Return the [X, Y] coordinate for the center point of the cell that contains the specified text.  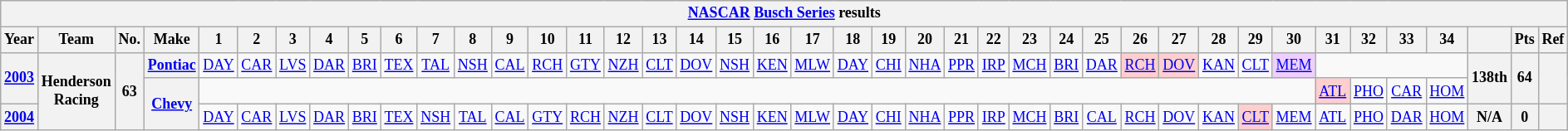
32 [1369, 40]
No. [130, 40]
N/A [1490, 116]
8 [472, 40]
21 [962, 40]
5 [364, 40]
6 [399, 40]
63 [130, 91]
0 [1524, 116]
27 [1179, 40]
12 [623, 40]
15 [735, 40]
Make [171, 40]
11 [586, 40]
25 [1102, 40]
3 [292, 40]
Ref [1553, 40]
28 [1219, 40]
NASCAR Busch Series results [784, 13]
4 [329, 40]
9 [510, 40]
13 [660, 40]
17 [813, 40]
Team [76, 40]
24 [1067, 40]
29 [1255, 40]
64 [1524, 78]
Pontiac [171, 65]
18 [853, 40]
23 [1030, 40]
2004 [20, 116]
22 [994, 40]
16 [772, 40]
10 [548, 40]
1 [219, 40]
20 [925, 40]
2003 [20, 78]
Henderson Racing [76, 91]
Year [20, 40]
2 [257, 40]
33 [1406, 40]
7 [435, 40]
138th [1490, 78]
14 [696, 40]
19 [888, 40]
Chevy [171, 104]
30 [1294, 40]
31 [1333, 40]
34 [1448, 40]
26 [1140, 40]
Pts [1524, 40]
